Extract the (X, Y) coordinate from the center of the cell holding the provided text.  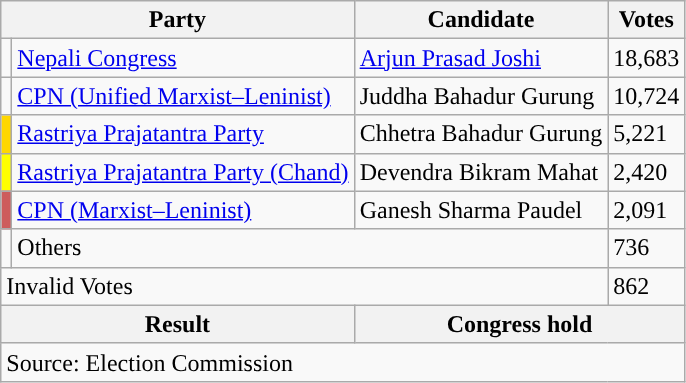
Juddha Bahadur Gurung (481, 96)
Result (178, 324)
Candidate (481, 20)
Invalid Votes (304, 286)
Party (178, 20)
Source: Election Commission (343, 362)
5,221 (646, 134)
Rastriya Prajatantra Party (Chand) (183, 172)
10,724 (646, 96)
Devendra Bikram Mahat (481, 172)
Ganesh Sharma Paudel (481, 210)
CPN (Marxist–Leninist) (183, 210)
Chhetra Bahadur Gurung (481, 134)
CPN (Unified Marxist–Leninist) (183, 96)
862 (646, 286)
18,683 (646, 58)
Congress hold (520, 324)
Arjun Prasad Joshi (481, 58)
Nepali Congress (183, 58)
Rastriya Prajatantra Party (183, 134)
736 (646, 248)
2,091 (646, 210)
Votes (646, 20)
Others (310, 248)
2,420 (646, 172)
